Return the (X, Y) coordinate for the center point of the cell that contains the specified text.  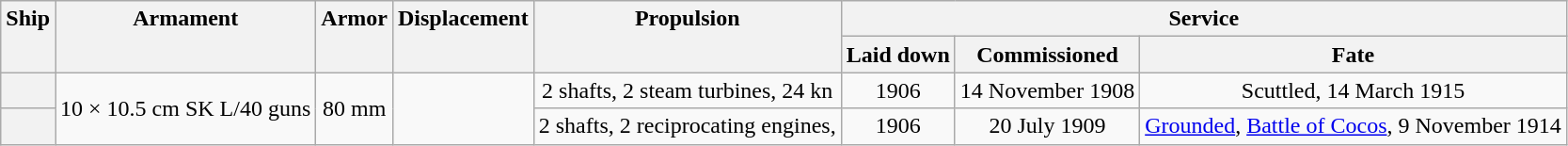
Commissioned (1047, 55)
80 mm (355, 108)
Grounded, Battle of Cocos, 9 November 1914 (1354, 126)
10 × 10.5 cm SK L/40 guns (186, 108)
Propulsion (687, 37)
Ship (28, 37)
Armament (186, 37)
Scuttled, 14 March 1915 (1354, 90)
Displacement (463, 37)
Laid down (897, 55)
20 July 1909 (1047, 126)
14 November 1908 (1047, 90)
Fate (1354, 55)
Service (1204, 19)
2 shafts, 2 steam turbines, 24 kn (687, 90)
Armor (355, 37)
2 shafts, 2 reciprocating engines, (687, 126)
